Identify which cell holds the provided text, then report its [x, y] central coordinate. 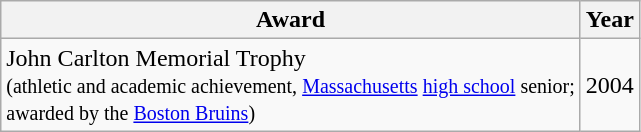
Award [291, 20]
Year [610, 20]
John Carlton Memorial Trophy (athletic and academic achievement, Massachusetts high school senior; awarded by the Boston Bruins) [291, 85]
2004 [610, 85]
